Capture the cell that displays the provided text and extract its [x, y] central coordinate. 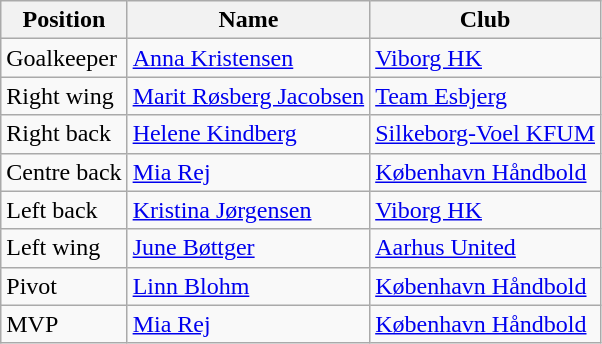
Helene Kindberg [248, 134]
Marit Røsberg Jacobsen [248, 96]
Aarhus United [486, 248]
Silkeborg-Voel KFUM [486, 134]
Linn Blohm [248, 286]
Team Esbjerg [486, 96]
Centre back [64, 172]
Left back [64, 210]
Name [248, 20]
Goalkeeper [64, 58]
Right back [64, 134]
Anna Kristensen [248, 58]
Pivot [64, 286]
Left wing [64, 248]
Right wing [64, 96]
MVP [64, 324]
Club [486, 20]
Position [64, 20]
Kristina Jørgensen [248, 210]
June Bøttger [248, 248]
